Provide the (x, y) coordinate of the cell's center where the given text is located.  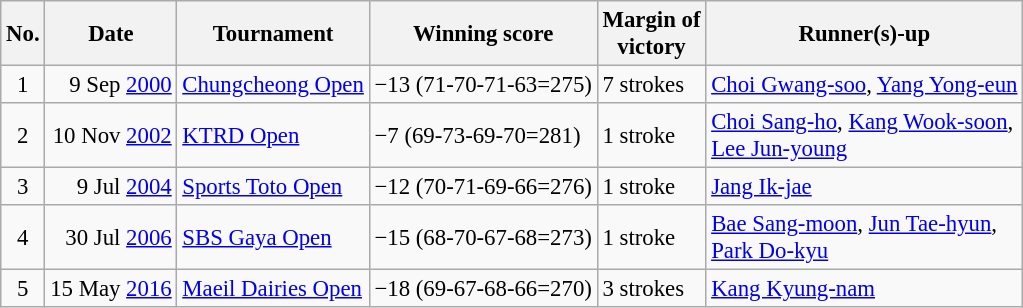
Choi Gwang-soo, Yang Yong-eun (864, 85)
Tournament (273, 34)
Kang Kyung-nam (864, 289)
Winning score (483, 34)
10 Nov 2002 (111, 136)
3 (23, 187)
3 strokes (652, 289)
−15 (68-70-67-68=273) (483, 238)
Sports Toto Open (273, 187)
Bae Sang-moon, Jun Tae-hyun, Park Do-kyu (864, 238)
9 Sep 2000 (111, 85)
−7 (69-73-69-70=281) (483, 136)
Margin ofvictory (652, 34)
Jang Ik-jae (864, 187)
15 May 2016 (111, 289)
−13 (71-70-71-63=275) (483, 85)
Date (111, 34)
1 (23, 85)
7 strokes (652, 85)
30 Jul 2006 (111, 238)
SBS Gaya Open (273, 238)
−12 (70-71-69-66=276) (483, 187)
Maeil Dairies Open (273, 289)
Chungcheong Open (273, 85)
2 (23, 136)
No. (23, 34)
−18 (69-67-68-66=270) (483, 289)
KTRD Open (273, 136)
4 (23, 238)
Choi Sang-ho, Kang Wook-soon, Lee Jun-young (864, 136)
Runner(s)-up (864, 34)
5 (23, 289)
9 Jul 2004 (111, 187)
